Output the (X, Y) coordinate of the center of the cell containing the given text.  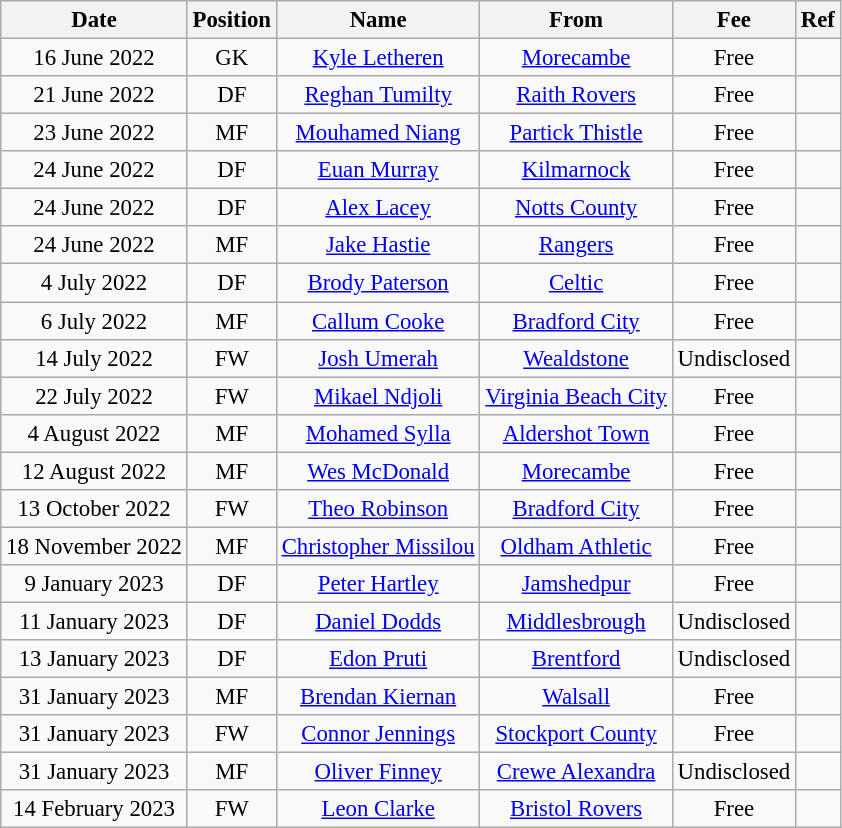
Jake Hastie (378, 245)
Peter Hartley (378, 584)
Fee (734, 20)
Mohamed Sylla (378, 433)
Aldershot Town (576, 433)
Brody Paterson (378, 283)
Stockport County (576, 734)
Bristol Rovers (576, 809)
From (576, 20)
21 June 2022 (94, 95)
Connor Jennings (378, 734)
Wes McDonald (378, 471)
Ref (818, 20)
Position (232, 20)
13 January 2023 (94, 659)
Alex Lacey (378, 208)
Virginia Beach City (576, 396)
Brentford (576, 659)
Rangers (576, 245)
6 July 2022 (94, 321)
Celtic (576, 283)
Kyle Letheren (378, 58)
Kilmarnock (576, 170)
GK (232, 58)
Date (94, 20)
Reghan Tumilty (378, 95)
4 July 2022 (94, 283)
Daniel Dodds (378, 621)
11 January 2023 (94, 621)
4 August 2022 (94, 433)
22 July 2022 (94, 396)
Euan Murray (378, 170)
Mikael Ndjoli (378, 396)
13 October 2022 (94, 509)
Notts County (576, 208)
Partick Thistle (576, 133)
14 February 2023 (94, 809)
16 June 2022 (94, 58)
Jamshedpur (576, 584)
Leon Clarke (378, 809)
Edon Pruti (378, 659)
Raith Rovers (576, 95)
18 November 2022 (94, 546)
Name (378, 20)
Callum Cooke (378, 321)
12 August 2022 (94, 471)
Christopher Missilou (378, 546)
Brendan Kiernan (378, 697)
Oldham Athletic (576, 546)
14 July 2022 (94, 358)
Walsall (576, 697)
Oliver Finney (378, 772)
23 June 2022 (94, 133)
Middlesbrough (576, 621)
Wealdstone (576, 358)
Theo Robinson (378, 509)
Josh Umerah (378, 358)
9 January 2023 (94, 584)
Mouhamed Niang (378, 133)
Crewe Alexandra (576, 772)
